Detect which cell encompasses the target text, then output its [X, Y] center coordinate. 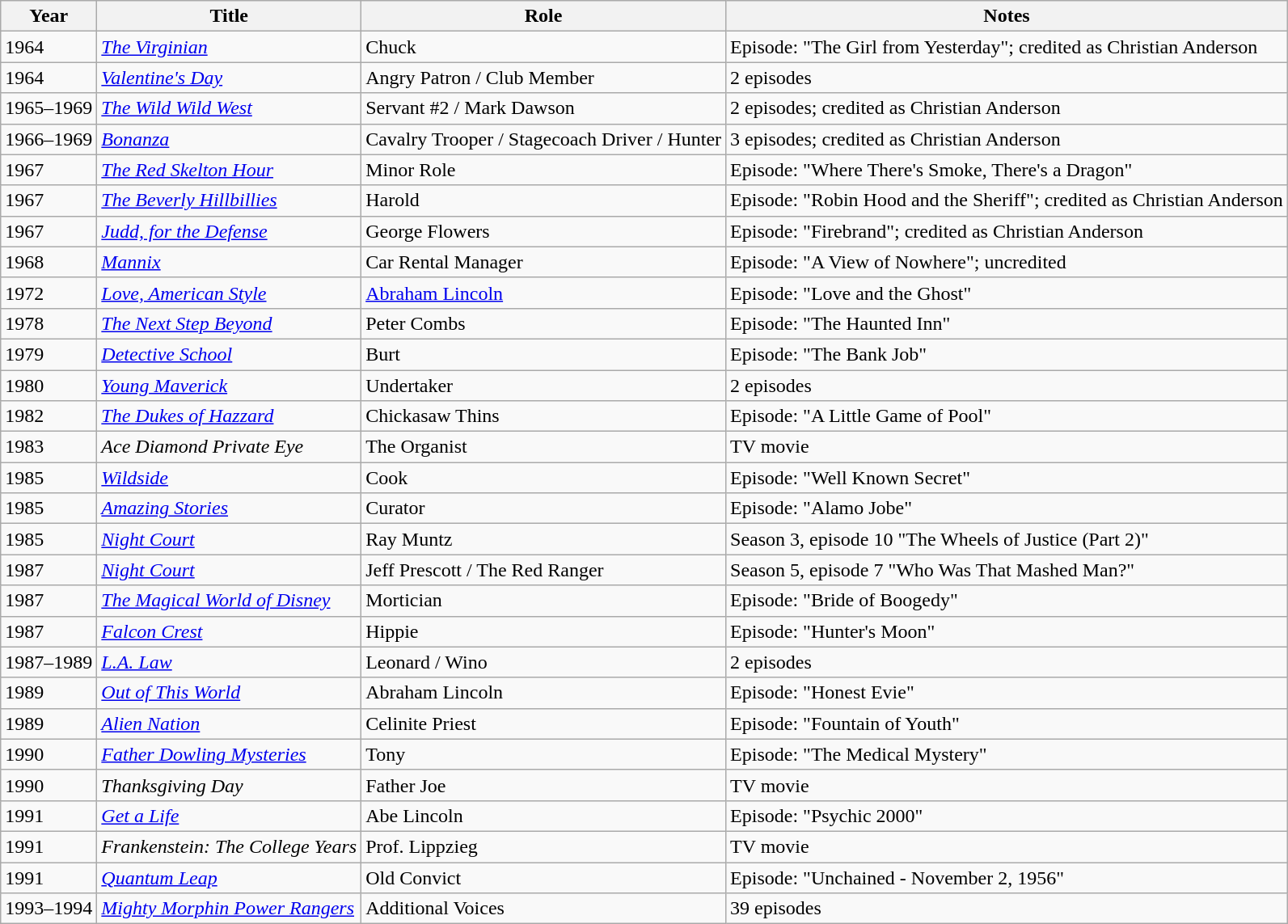
Year [49, 16]
Curator [543, 508]
Alien Nation [230, 724]
Thanksgiving Day [230, 785]
The Red Skelton Hour [230, 170]
Episode: "Alamo Jobe" [1007, 508]
Season 3, episode 10 "The Wheels of Justice (Part 2)" [1007, 539]
Episode: "Robin Hood and the Sheriff"; credited as Christian Anderson [1007, 200]
Mighty Morphin Power Rangers [230, 909]
The Next Step Beyond [230, 323]
Amazing Stories [230, 508]
39 episodes [1007, 909]
George Flowers [543, 231]
Season 5, episode 7 "Who Was That Mashed Man?" [1007, 570]
Peter Combs [543, 323]
1983 [49, 447]
Episode: "A View of Nowhere"; uncredited [1007, 262]
Episode: "Bride of Boogedy" [1007, 601]
The Magical World of Disney [230, 601]
Episode: "The Girl from Yesterday"; credited as Christian Anderson [1007, 47]
The Dukes of Hazzard [230, 416]
Episode: "Where There's Smoke, There's a Dragon" [1007, 170]
Episode: "Honest Evie" [1007, 693]
Role [543, 16]
1980 [49, 386]
Judd, for the Defense [230, 231]
Father Dowling Mysteries [230, 754]
Episode: "Psychic 2000" [1007, 816]
Quantum Leap [230, 877]
Celinite Priest [543, 724]
Burt [543, 354]
Wildside [230, 478]
Father Joe [543, 785]
1993–1994 [49, 909]
The Beverly Hillbillies [230, 200]
Episode: "Well Known Secret" [1007, 478]
1978 [49, 323]
L.A. Law [230, 662]
Falcon Crest [230, 631]
Chuck [543, 47]
Harold [543, 200]
Abe Lincoln [543, 816]
1972 [49, 293]
Jeff Prescott / The Red Ranger [543, 570]
Ray Muntz [543, 539]
Episode: "Love and the Ghost" [1007, 293]
Episode: "The Medical Mystery" [1007, 754]
Notes [1007, 16]
Mortician [543, 601]
Detective School [230, 354]
1979 [49, 354]
The Organist [543, 447]
1987–1989 [49, 662]
Episode: "Hunter's Moon" [1007, 631]
1982 [49, 416]
Cook [543, 478]
2 episodes; credited as Christian Anderson [1007, 108]
Episode: "Unchained - November 2, 1956" [1007, 877]
Servant #2 / Mark Dawson [543, 108]
The Virginian [230, 47]
Chickasaw Thins [543, 416]
Title [230, 16]
Episode: "A Little Game of Pool" [1007, 416]
Prof. Lippzieg [543, 846]
Hippie [543, 631]
Episode: "Firebrand"; credited as Christian Anderson [1007, 231]
1965–1969 [49, 108]
Tony [543, 754]
Ace Diamond Private Eye [230, 447]
Minor Role [543, 170]
Leonard / Wino [543, 662]
Episode: "The Haunted Inn" [1007, 323]
Bonanza [230, 139]
Car Rental Manager [543, 262]
Additional Voices [543, 909]
Young Maverick [230, 386]
Undertaker [543, 386]
3 episodes; credited as Christian Anderson [1007, 139]
Episode: "Fountain of Youth" [1007, 724]
Mannix [230, 262]
Cavalry Trooper / Stagecoach Driver / Hunter [543, 139]
Love, American Style [230, 293]
The Wild Wild West [230, 108]
Episode: "The Bank Job" [1007, 354]
Old Convict [543, 877]
Get a Life [230, 816]
Angry Patron / Club Member [543, 78]
1966–1969 [49, 139]
Frankenstein: The College Years [230, 846]
Out of This World [230, 693]
1968 [49, 262]
Valentine's Day [230, 78]
